Search for the cell housing the specified text and yield its [x, y] center coordinate. 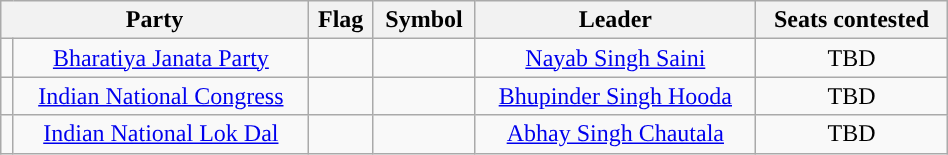
Symbol [424, 20]
Leader [616, 20]
Nayab Singh Saini [616, 58]
Indian National Congress [160, 96]
Indian National Lok Dal [160, 134]
Bhupinder Singh Hooda [616, 96]
Flag [340, 20]
Bharatiya Janata Party [160, 58]
Party [155, 20]
Seats contested [852, 20]
Abhay Singh Chautala [616, 134]
